Output the [X, Y] coordinate of the center of the cell containing the given text.  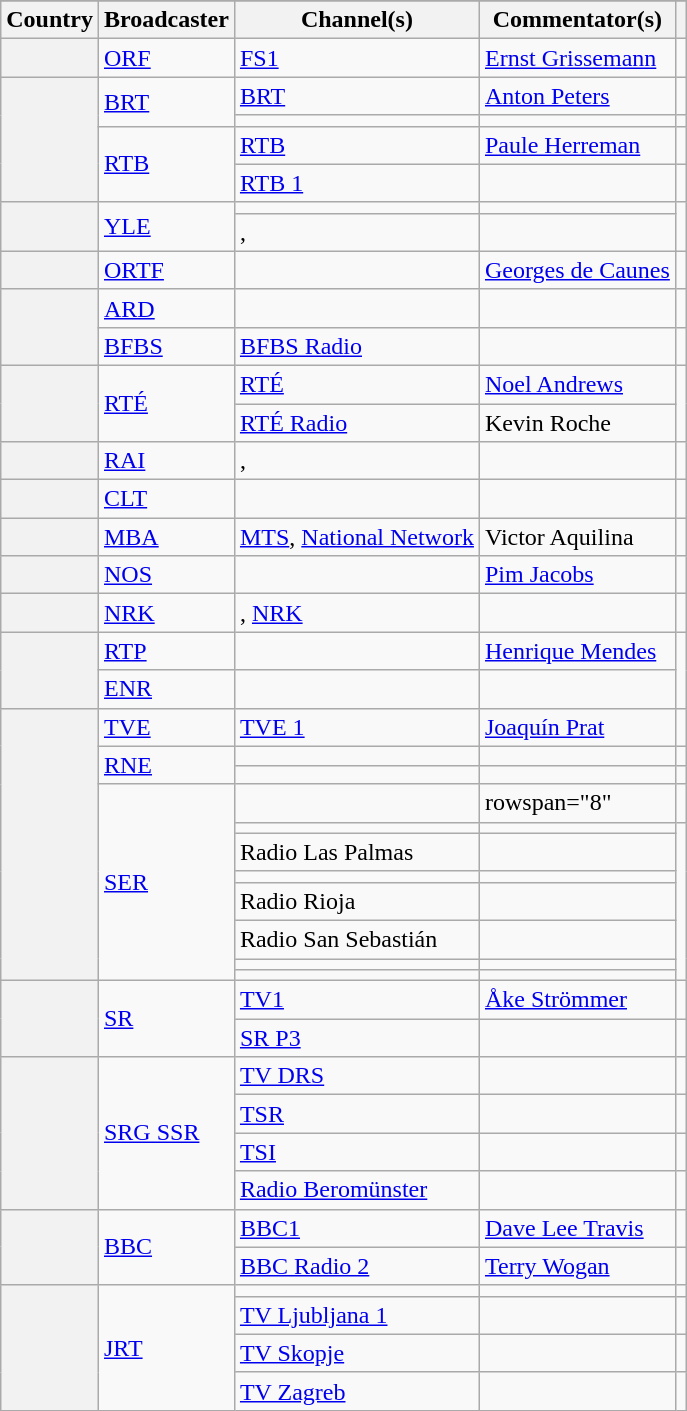
Anton Peters [577, 96]
RAI [166, 461]
Kevin Roche [577, 423]
Victor Aquilina [577, 537]
MBA [166, 537]
NOS [166, 575]
Joaquín Prat [577, 727]
SER [166, 882]
Pim Jacobs [577, 575]
Broadcaster [166, 20]
RTÉ Radio [356, 423]
Country [50, 20]
Georges de Caunes [577, 270]
SR [166, 1019]
SR P3 [356, 1038]
Noel Andrews [577, 384]
TV Skopje [356, 1353]
CLT [166, 499]
Radio Las Palmas [356, 852]
TVE 1 [356, 727]
Channel(s) [356, 20]
BBC Radio 2 [356, 1266]
BFBS Radio [356, 346]
Ernst Grissemann [577, 58]
ORTF [166, 270]
RTB 1 [356, 183]
YLE [166, 226]
JRT [166, 1348]
Åke Strömmer [577, 1000]
NRK [166, 613]
TV Ljubljana 1 [356, 1315]
Paule Herreman [577, 145]
MTS, National Network [356, 537]
Dave Lee Travis [577, 1228]
TV DRS [356, 1076]
Radio San Sebastián [356, 939]
TSI [356, 1152]
BFBS [166, 346]
ENR [166, 689]
RNE [166, 765]
SRG SSR [166, 1133]
Terry Wogan [577, 1266]
ORF [166, 58]
, NRK [356, 613]
Henrique Mendes [577, 651]
BBC1 [356, 1228]
RTP [166, 651]
TSR [356, 1114]
ARD [166, 308]
Radio Beromünster [356, 1190]
FS1 [356, 58]
rowspan="8" [577, 803]
TVE [166, 727]
TV Zagreb [356, 1391]
Radio Rioja [356, 901]
BBC [166, 1247]
Commentator(s) [577, 20]
TV1 [356, 1000]
